Find where the given text appears and provide that cell's center as [x, y] coordinate. 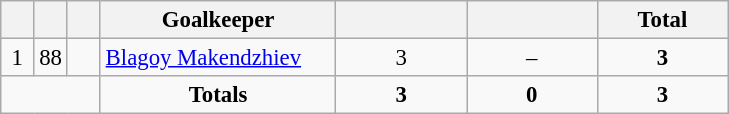
1 [18, 58]
Blagoy Makendzhiev [218, 58]
0 [532, 95]
Total [662, 20]
Goalkeeper [218, 20]
88 [50, 58]
– [532, 58]
Totals [218, 95]
